Output the [x, y] coordinate of the center of the cell containing the given text.  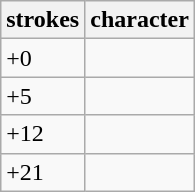
+5 [43, 96]
+12 [43, 134]
character [140, 20]
strokes [43, 20]
+0 [43, 58]
+21 [43, 172]
